Search for the cell housing the specified text and yield its (x, y) center coordinate. 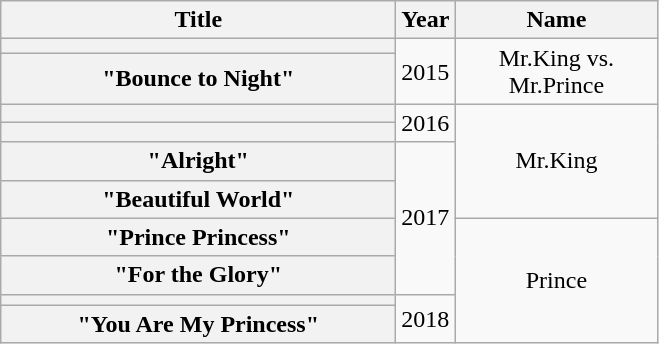
"Beautiful World" (198, 199)
2017 (426, 218)
2018 (426, 318)
Mr.King (556, 161)
"For the Glory" (198, 275)
Name (556, 20)
"You Are My Princess" (198, 324)
Year (426, 20)
2016 (426, 123)
Prince (556, 280)
"Bounce to Night" (198, 78)
2015 (426, 72)
"Alright" (198, 161)
Title (198, 20)
"Prince Princess" (198, 237)
Mr.King vs. Mr.Prince (556, 72)
